Return [x, y] of the center of cell containing provided text 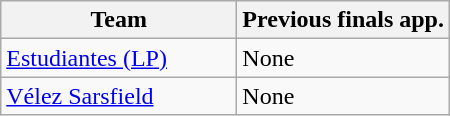
Team [119, 20]
Estudiantes (LP) [119, 58]
Vélez Sarsfield [119, 96]
Previous finals app. [344, 20]
